Extract the (x, y) coordinate from the center of the cell holding the provided text.  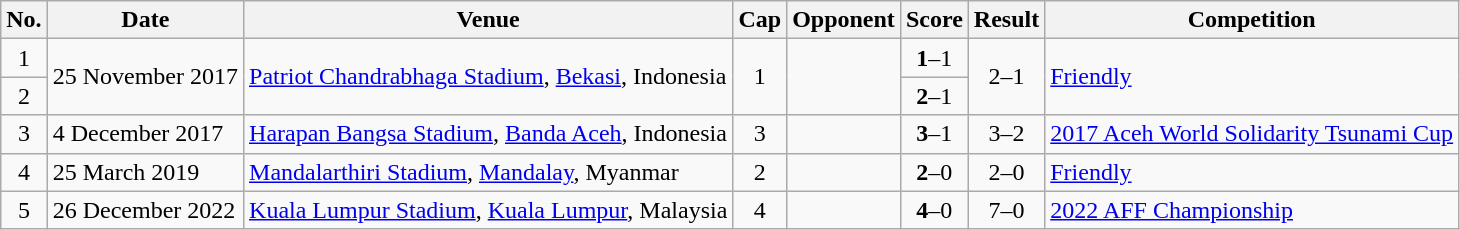
2017 Aceh World Solidarity Tsunami Cup (1252, 134)
Patriot Chandrabhaga Stadium, Bekasi, Indonesia (488, 77)
1–1 (934, 58)
4 December 2017 (145, 134)
Kuala Lumpur Stadium, Kuala Lumpur, Malaysia (488, 210)
Harapan Bangsa Stadium, Banda Aceh, Indonesia (488, 134)
Cap (760, 20)
26 December 2022 (145, 210)
4–0 (934, 210)
Competition (1252, 20)
Opponent (844, 20)
Date (145, 20)
25 March 2019 (145, 172)
Venue (488, 20)
No. (24, 20)
Score (934, 20)
3–2 (1006, 134)
Mandalarthiri Stadium, Mandalay, Myanmar (488, 172)
25 November 2017 (145, 77)
7–0 (1006, 210)
Result (1006, 20)
5 (24, 210)
2022 AFF Championship (1252, 210)
3–1 (934, 134)
